Pinpoint the cell where the given text exists, returning its (X, Y) midpoint coordinate. 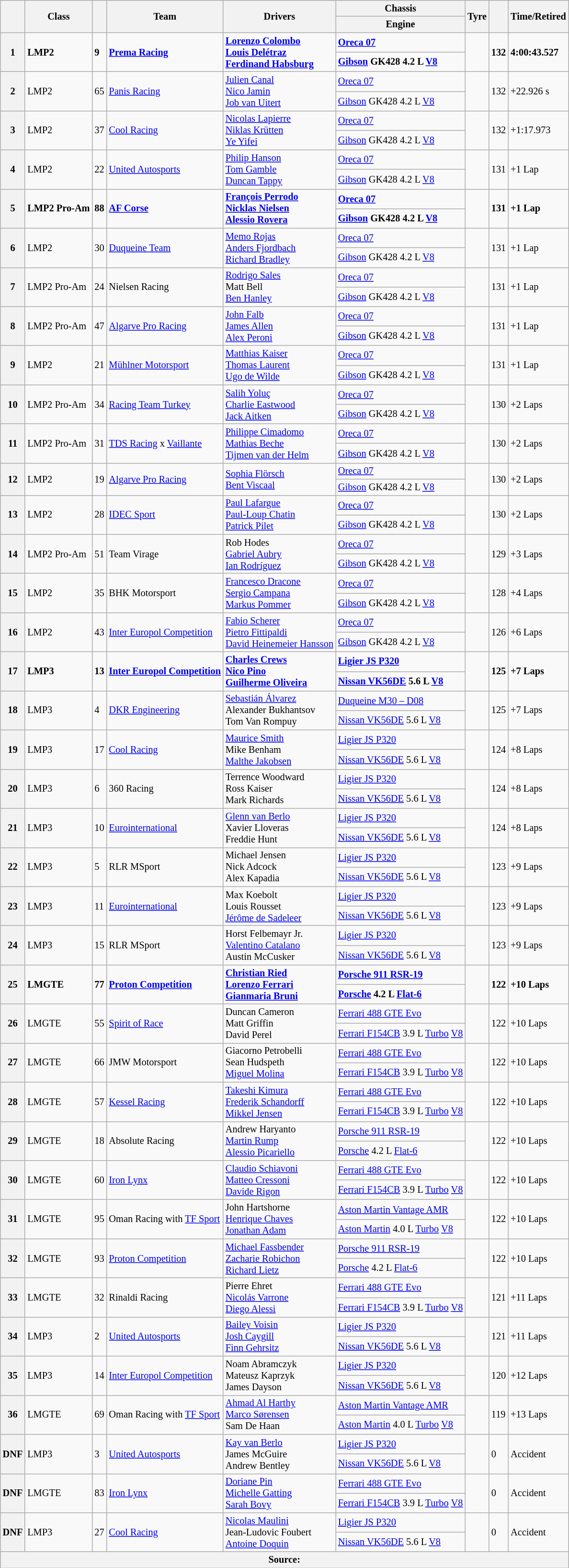
Rob Hodes Gabriel Aubry Ian Rodríguez (280, 554)
69 (99, 1415)
BHK Motorsport (165, 593)
Memo Rojas Anders Fjordbach Richard Bradley (280, 248)
77 (99, 984)
8 (13, 326)
Giacorno Petrobelli Sean Hudspeth Miguel Molina (280, 1062)
François Perrodo Nicklas Nielsen Alessio Rovera (280, 208)
66 (99, 1062)
Absolute Racing (165, 1141)
JMW Motorsport (165, 1062)
119 (499, 1415)
93 (99, 1258)
Rodrigo Sales Matt Bell Ben Hanley (280, 287)
Julien Canal Nico Jamin Job van Uitert (280, 91)
60 (99, 1180)
+13 Laps (538, 1415)
+22.926 s (538, 91)
Philippe Cimadomo Mathias Beche Tijmen van der Helm (280, 443)
Duqueine M30 – D08 (400, 701)
+3 Laps (538, 554)
16 (13, 632)
47 (99, 326)
Kessel Racing (165, 1102)
29 (13, 1141)
25 (13, 984)
43 (99, 632)
Tyre (477, 16)
IDEC Sport (165, 515)
Pierre Ehret Nicolás Varrone Diego Alessi (280, 1297)
Drivers (280, 16)
Claudio Schiavoni Matteo Cressoni Davide Rigon (280, 1180)
Class (58, 16)
Takeshi Kimura Frederik Schandorff Mikkel Jensen (280, 1102)
360 Racing (165, 789)
Christian Ried Lorenzo Ferrari Gianmaria Bruni (280, 984)
Philip Hanson Tom Gamble Duncan Tappy (280, 170)
51 (99, 554)
Sebastián Álvarez Alexander Bukhantsov Tom Van Rompuy (280, 710)
7 (13, 287)
88 (99, 208)
John Falb James Allen Alex Peroni (280, 326)
TDS Racing x Vaillante (165, 443)
AF Corse (165, 208)
Andrew Haryanto Martin Rump Alessio Picariello (280, 1141)
+6 Laps (538, 632)
Terrence Woodward Ross Kaiser Mark Richards (280, 789)
Team (165, 16)
John Hartshorne Henrique Chaves Jonathan Adam (280, 1219)
33 (13, 1297)
Time/Retired (538, 16)
Michael Jensen Nick Adcock Alex Kapadia (280, 867)
36 (13, 1415)
128 (499, 593)
Michael Fassbender Zacharie Robichon Richard Lietz (280, 1258)
65 (99, 91)
+12 Laps (538, 1376)
Mühlner Motorsport (165, 365)
Paul Lafargue Paul-Loup Chatin Patrick Pilet (280, 515)
Ahmad Al Harthy Marco Sørensen Sam De Haan (280, 1415)
37 (99, 130)
Matthias Kaiser Thomas Laurent Ugo de Wilde (280, 365)
Source: (284, 1560)
Sophia Flörsch Bent Viscaal (280, 479)
Horst Felbemayr Jr. Valentino Catalano Austin McCusker (280, 945)
1 (13, 52)
Salih Yoluç Charlie Eastwood Jack Aitken (280, 404)
Kay van Berlo James McGuire Andrew Bentley (280, 1454)
Nielsen Racing (165, 287)
Chassis (400, 8)
Bailey Voisin Josh Caygill Finn Gehrsitz (280, 1337)
120 (499, 1376)
Racing Team Turkey (165, 404)
55 (99, 1024)
4:00:43.527 (538, 52)
26 (13, 1024)
Panis Racing (165, 91)
+1:17.973 (538, 130)
Nicolas Lapierre Niklas Krütten Ye Yifei (280, 130)
Doriane Pin Michelle Gatting Sarah Bovy (280, 1493)
Fabio Scherer Pietro Fittipaldi David Heinemeier Hansson (280, 632)
Francesco Dracone Sergio Campana Markus Pommer (280, 593)
Duqueine Team (165, 248)
Duncan Cameron Matt Griffin David Perel (280, 1024)
83 (99, 1493)
Prema Racing (165, 52)
126 (499, 632)
Engine (400, 24)
Nicolas Maulini Jean-Ludovic Foubert Antoine Doquin (280, 1532)
+4 Laps (538, 593)
12 (13, 479)
57 (99, 1102)
Rinaldi Racing (165, 1297)
Lorenzo Colombo Louis Delétraz Ferdinand Habsburg (280, 52)
Maurice Smith Mike Benham Malthe Jakobsen (280, 749)
Noam Abramczyk Mateusz Kaprzyk James Dayson (280, 1376)
23 (13, 906)
Charles Crews Nico Pino Guilherme Oliveira (280, 671)
Glenn van Berlo Xavier Lloveras Freddie Hunt (280, 828)
Max Koebolt Louis Rousset Jérôme de Sadeleer (280, 906)
129 (499, 554)
Spirit of Race (165, 1024)
DKR Engineering (165, 710)
Team Virage (165, 554)
95 (99, 1219)
20 (13, 789)
